Pinpoint the cell where the given text exists, returning its [X, Y] midpoint coordinate. 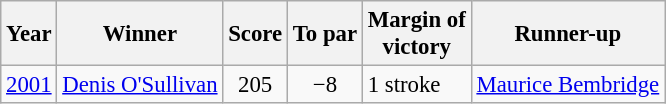
−8 [324, 85]
Margin ofvictory [416, 34]
Maurice Bembridge [568, 85]
Score [256, 34]
1 stroke [416, 85]
Runner-up [568, 34]
To par [324, 34]
205 [256, 85]
Year [29, 34]
Denis O'Sullivan [140, 85]
2001 [29, 85]
Winner [140, 34]
